Search for the cell housing the specified text and yield its [X, Y] center coordinate. 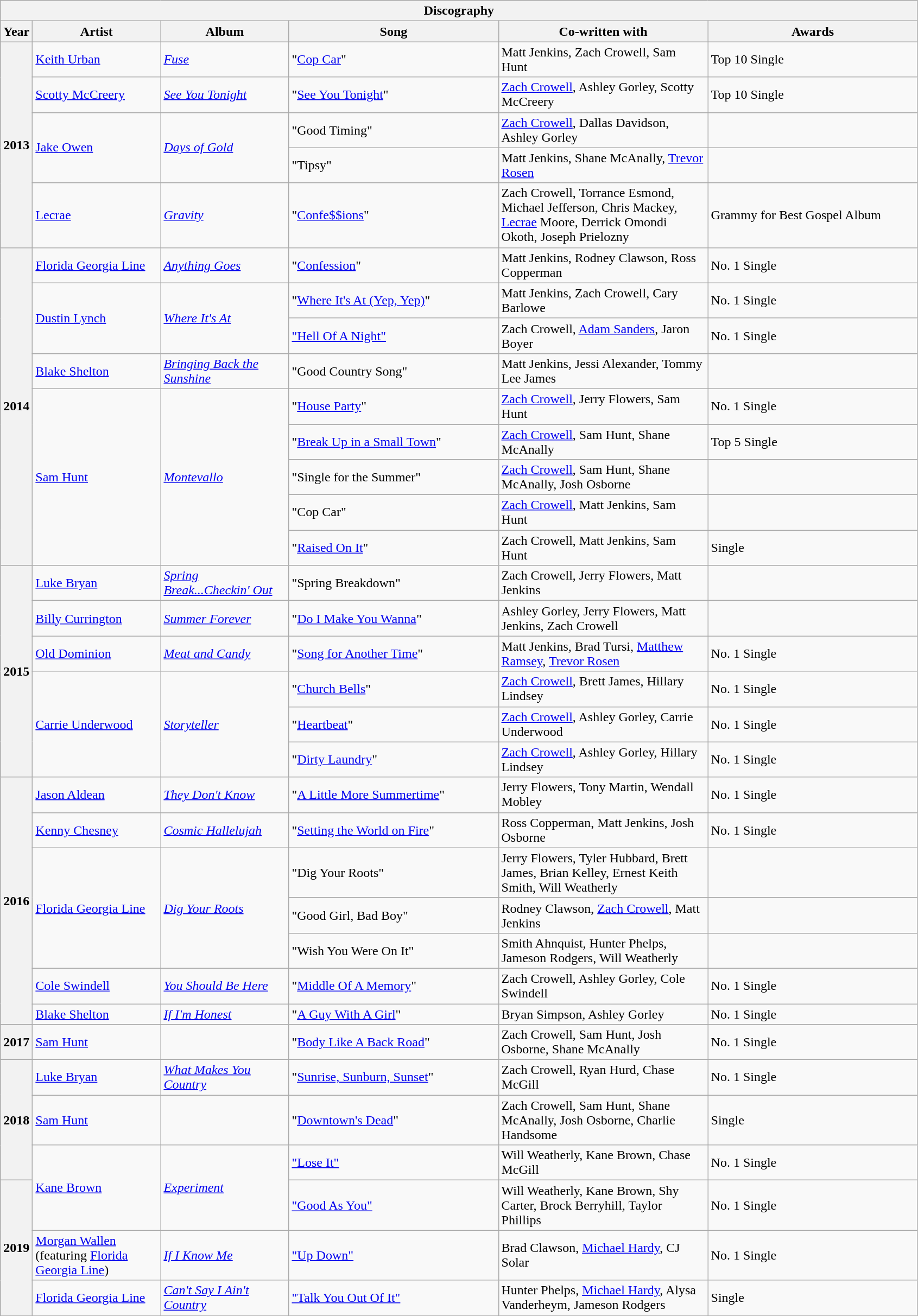
Top 5 Single [813, 442]
Matt Jenkins, Rodney Clawson, Ross Copperman [603, 265]
"Do I Make You Wanna" [394, 619]
"Dig Your Roots" [394, 873]
Album [225, 31]
Cosmic Hallelujah [225, 830]
"Good Country Song" [394, 371]
Hunter Phelps, Michael Hardy, Alysa Vanderheym, Jameson Rodgers [603, 1298]
"Heartbeat" [394, 724]
Kenny Chesney [97, 830]
Awards [813, 31]
2019 [16, 1248]
Jerry Flowers, Tyler Hubbard, Brett James, Brian Kelley, Ernest Keith Smith, Will Weatherly [603, 873]
Discography [459, 11]
Zach Crowell, Sam Hunt, Shane McAnally, Josh Osborne, Charlie Handsome [603, 1120]
Zach Crowell, Dallas Davidson, Ashley Gorley [603, 130]
"Spring Breakdown" [394, 583]
2017 [16, 1042]
"Tipsy" [394, 165]
"Middle Of A Memory" [394, 986]
Ross Copperman, Matt Jenkins, Josh Osborne [603, 830]
"Body Like A Back Road" [394, 1042]
"House Party" [394, 406]
Will Weatherly, Kane Brown, Chase McGill [603, 1162]
Storyteller [225, 724]
Matt Jenkins, Zach Crowell, Cary Barlowe [603, 301]
"Single for the Summer" [394, 478]
Zach Crowell, Ashley Gorley, Scotty McCreery [603, 94]
Zach Crowell, Adam Sanders, Jaron Boyer [603, 335]
"Church Bells" [394, 689]
Scotty McCreery [97, 94]
Matt Jenkins, Zach Crowell, Sam Hunt [603, 60]
Anything Goes [225, 265]
Gravity [225, 215]
Bryan Simpson, Ashley Gorley [603, 1014]
Ashley Gorley, Jerry Flowers, Matt Jenkins, Zach Crowell [603, 619]
2016 [16, 901]
Zach Crowell, Sam Hunt, Shane McAnally [603, 442]
Song [394, 31]
Spring Break...Checkin' Out [225, 583]
"See You Tonight" [394, 94]
Old Dominion [97, 653]
Smith Ahnquist, Hunter Phelps, Jameson Rodgers, Will Weatherly [603, 951]
Zach Crowell, Ashley Gorley, Cole Swindell [603, 986]
Year [16, 31]
Montevallo [225, 476]
"Downtown's Dead" [394, 1120]
Zach Crowell, Jerry Flowers, Matt Jenkins [603, 583]
Where It's At [225, 318]
Fuse [225, 60]
Can't Say I Ain't Country [225, 1298]
"A Guy With A Girl" [394, 1014]
Bringing Back the Sunshine [225, 371]
2013 [16, 144]
Zach Crowell, Jerry Flowers, Sam Hunt [603, 406]
Brad Clawson, Michael Hardy, CJ Solar [603, 1255]
Morgan Wallen (featuring Florida Georgia Line) [97, 1255]
"Dirty Laundry" [394, 760]
What Makes You Country [225, 1078]
Will Weatherly, Kane Brown, Shy Carter, Brock Berryhill, Taylor Phillips [603, 1205]
"Talk You Out Of It" [394, 1298]
Matt Jenkins, Brad Tursi, Matthew Ramsey, Trevor Rosen [603, 653]
Zach Crowell, Sam Hunt, Shane McAnally, Josh Osborne [603, 478]
"Setting the World on Fire" [394, 830]
2015 [16, 671]
Zach Crowell, Ashley Gorley, Hillary Lindsey [603, 760]
Billy Currington [97, 619]
Meat and Candy [225, 653]
2018 [16, 1120]
"Break Up in a Small Town" [394, 442]
If I Know Me [225, 1255]
Dig Your Roots [225, 908]
Keith Urban [97, 60]
"Sunrise, Sunburn, Sunset" [394, 1078]
Grammy for Best Gospel Album [813, 215]
Lecrae [97, 215]
Matt Jenkins, Jessi Alexander, Tommy Lee James [603, 371]
"A Little More Summertime" [394, 794]
You Should Be Here [225, 986]
"Good Girl, Bad Boy" [394, 915]
"Song for Another Time" [394, 653]
Matt Jenkins, Shane McAnally, Trevor Rosen [603, 165]
They Don't Know [225, 794]
Co-written with [603, 31]
If I'm Honest [225, 1014]
"Lose It" [394, 1162]
Zach Crowell, Ashley Gorley, Carrie Underwood [603, 724]
See You Tonight [225, 94]
"Good Timing" [394, 130]
Kane Brown [97, 1187]
"Confession" [394, 265]
Summer Forever [225, 619]
Zach Crowell, Ryan Hurd, Chase McGill [603, 1078]
Carrie Underwood [97, 724]
"Confe$$ions" [394, 215]
"Up Down" [394, 1255]
Jerry Flowers, Tony Martin, Wendall Mobley [603, 794]
Jason Aldean [97, 794]
Cole Swindell [97, 986]
Artist [97, 31]
Zach Crowell, Sam Hunt, Josh Osborne, Shane McAnally [603, 1042]
Experiment [225, 1187]
Zach Crowell, Torrance Esmond, Michael Jefferson, Chris Mackey, Lecrae Moore, Derrick Omondi Okoth, Joseph Prielozny [603, 215]
Dustin Lynch [97, 318]
"Wish You Were On It" [394, 951]
"Good As You" [394, 1205]
Rodney Clawson, Zach Crowell, Matt Jenkins [603, 915]
Zach Crowell, Brett James, Hillary Lindsey [603, 689]
Jake Owen [97, 148]
"Hell Of A Night" [394, 335]
2014 [16, 406]
"Raised On It" [394, 548]
Days of Gold [225, 148]
"Where It's At (Yep, Yep)" [394, 301]
